Determine the [X, Y] coordinate at the center of the cell enclosing the given text.  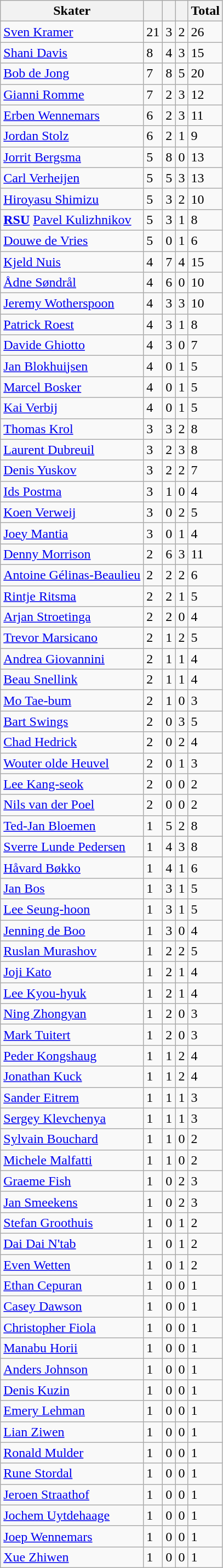
Carl Verheijen [72, 178]
Casey Dawson [72, 1307]
Lee Kang-seok [72, 784]
Jochem Uytdehaage [72, 1515]
Mo Tae-bum [72, 701]
9 [205, 136]
Skater [72, 11]
Mark Tuitert [72, 1035]
Håvard Bøkko [72, 867]
Jordan Stolz [72, 136]
Rune Stordal [72, 1474]
Total [205, 11]
Jeroen Straathof [72, 1494]
RSU Pavel Kulizhnikov [72, 220]
Peder Kongshaug [72, 1056]
Lee Kyou-hyuk [72, 993]
Kjeld Nuis [72, 262]
Patrick Roest [72, 324]
Emery Lehman [72, 1411]
Marcel Bosker [72, 387]
Manabu Horii [72, 1348]
Sergey Klevchenya [72, 1118]
Even Wetten [72, 1264]
Jan Bos [72, 888]
Joep Wennemars [72, 1536]
Douwe de Vries [72, 240]
Thomas Krol [72, 429]
26 [205, 32]
Lee Seung-hoon [72, 909]
Rintje Ritsma [72, 596]
Joey Mantia [72, 533]
21 [153, 32]
Anders Johnson [72, 1369]
Jeremy Wotherspoon [72, 304]
20 [205, 74]
Erben Wennemars [72, 115]
Ning Zhongyan [72, 1014]
Jorrit Bergsma [72, 157]
Andrea Giovannini [72, 659]
Sander Eitrem [72, 1097]
12 [205, 94]
Koen Verweij [72, 512]
Trevor Marsicano [72, 638]
Bob de Jong [72, 74]
Arjan Stroetinga [72, 617]
Denny Morrison [72, 554]
Chad Hedrick [72, 742]
Dai Dai N'tab [72, 1244]
Ronald Mulder [72, 1453]
Kai Verbij [72, 408]
Graeme Fish [72, 1181]
Ids Postma [72, 491]
Laurent Dubreuil [72, 450]
Davide Ghiotto [72, 345]
Ådne Søndrål [72, 283]
Denis Kuzin [72, 1390]
Lian Ziwen [72, 1432]
Denis Yuskov [72, 471]
Sylvain Bouchard [72, 1139]
Gianni Romme [72, 94]
Shani Davis [72, 53]
Xue Zhiwen [72, 1557]
Nils van der Poel [72, 805]
Ted-Jan Bloemen [72, 826]
Antoine Gélinas-Beaulieu [72, 575]
Sven Kramer [72, 32]
Hiroyasu Shimizu [72, 199]
Stefan Groothuis [72, 1223]
Ruslan Murashov [72, 951]
Christopher Fiola [72, 1328]
Wouter olde Heuvel [72, 763]
Beau Snellink [72, 680]
Joji Kato [72, 972]
Jan Smeekens [72, 1202]
Bart Swings [72, 721]
Jonathan Kuck [72, 1077]
Ethan Cepuran [72, 1286]
Michele Malfatti [72, 1160]
Sverre Lunde Pedersen [72, 847]
Jan Blokhuijsen [72, 366]
Jenning de Boo [72, 931]
